Return [x, y] of the center of cell containing provided text 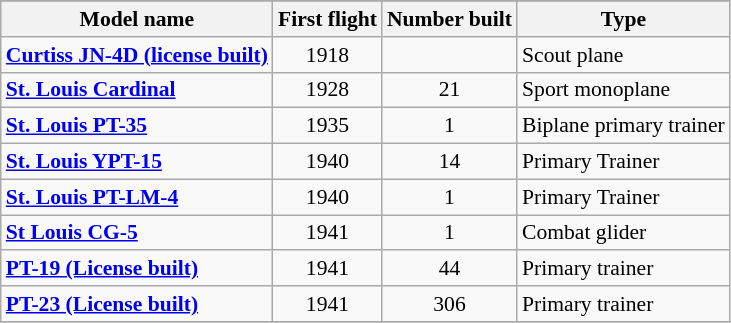
Type [624, 19]
Scout plane [624, 55]
PT-23 (License built) [137, 304]
44 [450, 269]
St. Louis PT-LM-4 [137, 197]
St. Louis Cardinal [137, 90]
306 [450, 304]
St Louis CG-5 [137, 233]
Model name [137, 19]
First flight [328, 19]
1918 [328, 55]
Number built [450, 19]
14 [450, 162]
Combat glider [624, 233]
1928 [328, 90]
1935 [328, 126]
PT-19 (License built) [137, 269]
St. Louis YPT-15 [137, 162]
21 [450, 90]
Sport monoplane [624, 90]
Curtiss JN-4D (license built) [137, 55]
St. Louis PT-35 [137, 126]
Biplane primary trainer [624, 126]
